Determine the [X, Y] coordinate at the center of the cell enclosing the given text.  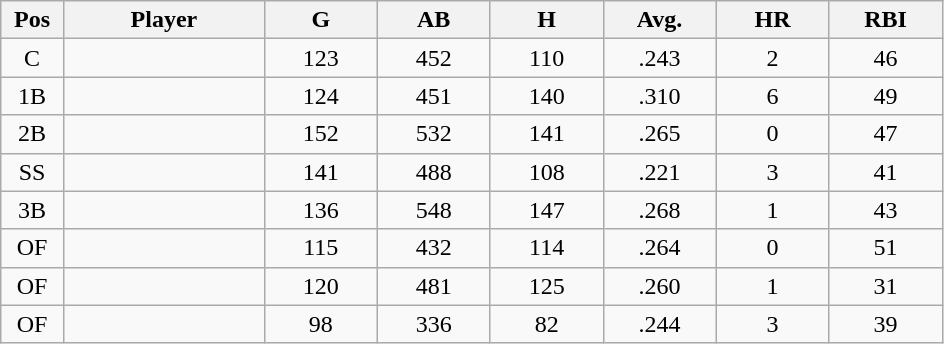
47 [886, 134]
336 [434, 324]
43 [886, 210]
125 [546, 286]
.265 [660, 134]
123 [320, 58]
452 [434, 58]
481 [434, 286]
2B [32, 134]
140 [546, 96]
3B [32, 210]
1B [32, 96]
.310 [660, 96]
Avg. [660, 20]
532 [434, 134]
152 [320, 134]
548 [434, 210]
RBI [886, 20]
108 [546, 172]
Pos [32, 20]
31 [886, 286]
G [320, 20]
HR [772, 20]
124 [320, 96]
488 [434, 172]
432 [434, 248]
.264 [660, 248]
114 [546, 248]
120 [320, 286]
41 [886, 172]
46 [886, 58]
.221 [660, 172]
49 [886, 96]
115 [320, 248]
82 [546, 324]
.268 [660, 210]
2 [772, 58]
51 [886, 248]
SS [32, 172]
AB [434, 20]
136 [320, 210]
.244 [660, 324]
451 [434, 96]
Player [164, 20]
.243 [660, 58]
.260 [660, 286]
39 [886, 324]
98 [320, 324]
110 [546, 58]
147 [546, 210]
6 [772, 96]
H [546, 20]
C [32, 58]
